Identify which cell holds the provided text, then report its [x, y] central coordinate. 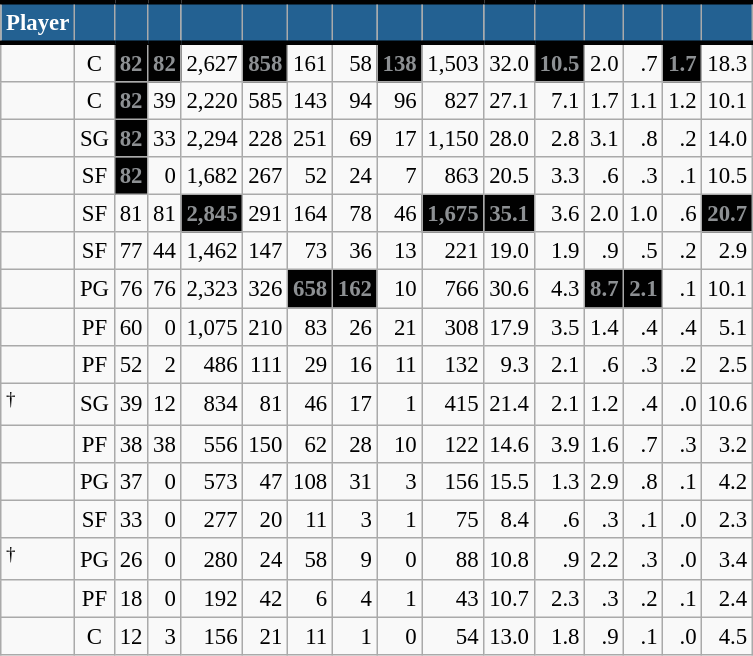
556 [212, 444]
1.4 [604, 327]
73 [310, 251]
3.3 [559, 176]
2.2 [604, 559]
10.8 [509, 559]
143 [310, 101]
251 [310, 139]
27.1 [509, 101]
132 [453, 364]
1,675 [453, 214]
20.7 [727, 214]
150 [266, 444]
486 [212, 364]
1,462 [212, 251]
161 [310, 62]
6 [310, 599]
2,323 [212, 289]
7.1 [559, 101]
10.7 [509, 599]
54 [453, 637]
415 [453, 404]
863 [453, 176]
18.3 [727, 62]
60 [130, 327]
1,503 [453, 62]
3.5 [559, 327]
96 [400, 101]
3.6 [559, 214]
1,150 [453, 139]
10.6 [727, 404]
29 [310, 364]
19.0 [509, 251]
1.1 [644, 101]
69 [354, 139]
4.2 [727, 482]
47 [266, 482]
138 [400, 62]
1,075 [212, 327]
585 [266, 101]
28.0 [509, 139]
42 [266, 599]
267 [266, 176]
834 [212, 404]
3.9 [559, 444]
1,682 [212, 176]
35.1 [509, 214]
326 [266, 289]
88 [453, 559]
17.9 [509, 327]
20 [266, 519]
1.6 [604, 444]
8.7 [604, 289]
308 [453, 327]
2.5 [727, 364]
277 [212, 519]
14.0 [727, 139]
7 [400, 176]
210 [266, 327]
8.4 [509, 519]
20.5 [509, 176]
2,220 [212, 101]
28 [354, 444]
827 [453, 101]
4.5 [727, 637]
9 [354, 559]
1.0 [644, 214]
2 [164, 364]
44 [164, 251]
14.6 [509, 444]
4 [354, 599]
77 [130, 251]
2.8 [559, 139]
122 [453, 444]
3.4 [727, 559]
2,627 [212, 62]
2,294 [212, 139]
4.3 [559, 289]
16 [354, 364]
31 [354, 482]
36 [354, 251]
75 [453, 519]
1.9 [559, 251]
Player [38, 22]
766 [453, 289]
13.0 [509, 637]
108 [310, 482]
2.4 [727, 599]
21.4 [509, 404]
164 [310, 214]
94 [354, 101]
858 [266, 62]
228 [266, 139]
9.3 [509, 364]
3.2 [727, 444]
18 [130, 599]
2,845 [212, 214]
291 [266, 214]
32.0 [509, 62]
658 [310, 289]
192 [212, 599]
78 [354, 214]
162 [354, 289]
573 [212, 482]
1.3 [559, 482]
83 [310, 327]
.5 [644, 251]
147 [266, 251]
280 [212, 559]
15.5 [509, 482]
1.8 [559, 637]
111 [266, 364]
3.1 [604, 139]
5.1 [727, 327]
43 [453, 599]
221 [453, 251]
13 [400, 251]
62 [310, 444]
30.6 [509, 289]
37 [130, 482]
